Find where the given text appears and provide that cell's center as [X, Y] coordinate. 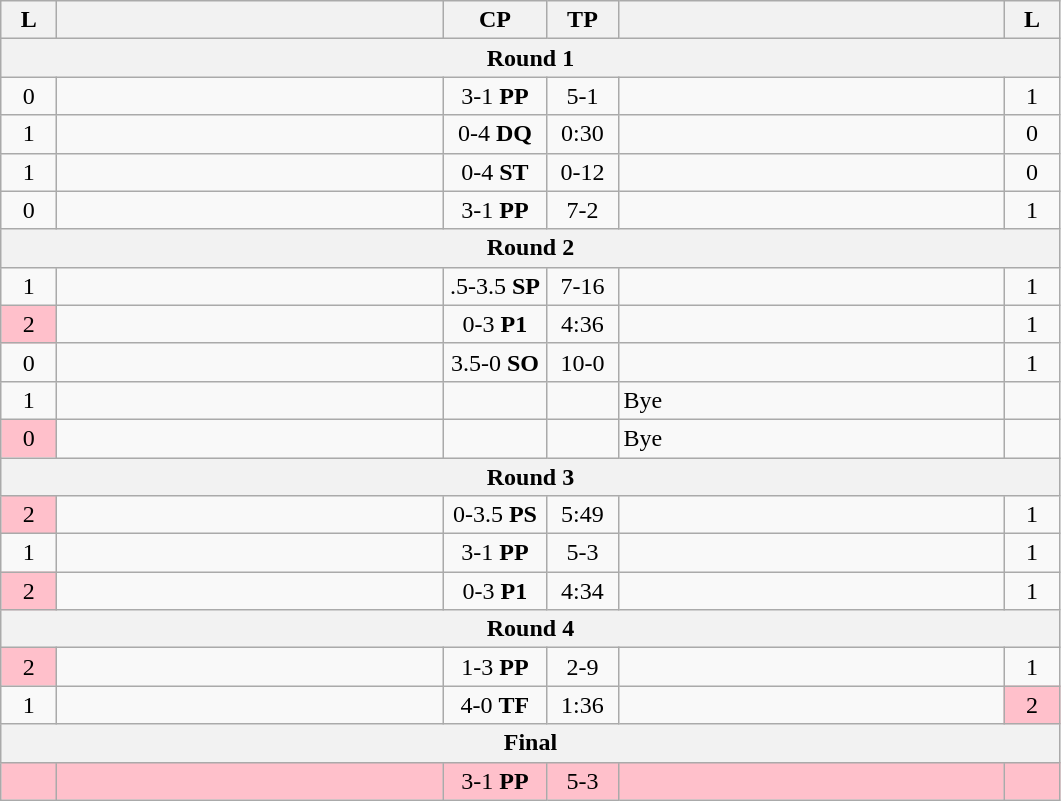
10-0 [582, 362]
Round 1 [530, 58]
CP [495, 20]
.5-3.5 SP [495, 286]
Final [530, 743]
3.5-0 SO [495, 362]
0-12 [582, 172]
Round 3 [530, 477]
TP [582, 20]
0-4 ST [495, 172]
4:34 [582, 591]
7-2 [582, 210]
5:49 [582, 515]
Round 2 [530, 248]
4:36 [582, 324]
0-4 DQ [495, 134]
0-3.5 PS [495, 515]
4-0 TF [495, 705]
1:36 [582, 705]
0:30 [582, 134]
2-9 [582, 667]
5-1 [582, 96]
1-3 PP [495, 667]
Round 4 [530, 629]
7-16 [582, 286]
